Detect which cell encompasses the target text, then output its [X, Y] center coordinate. 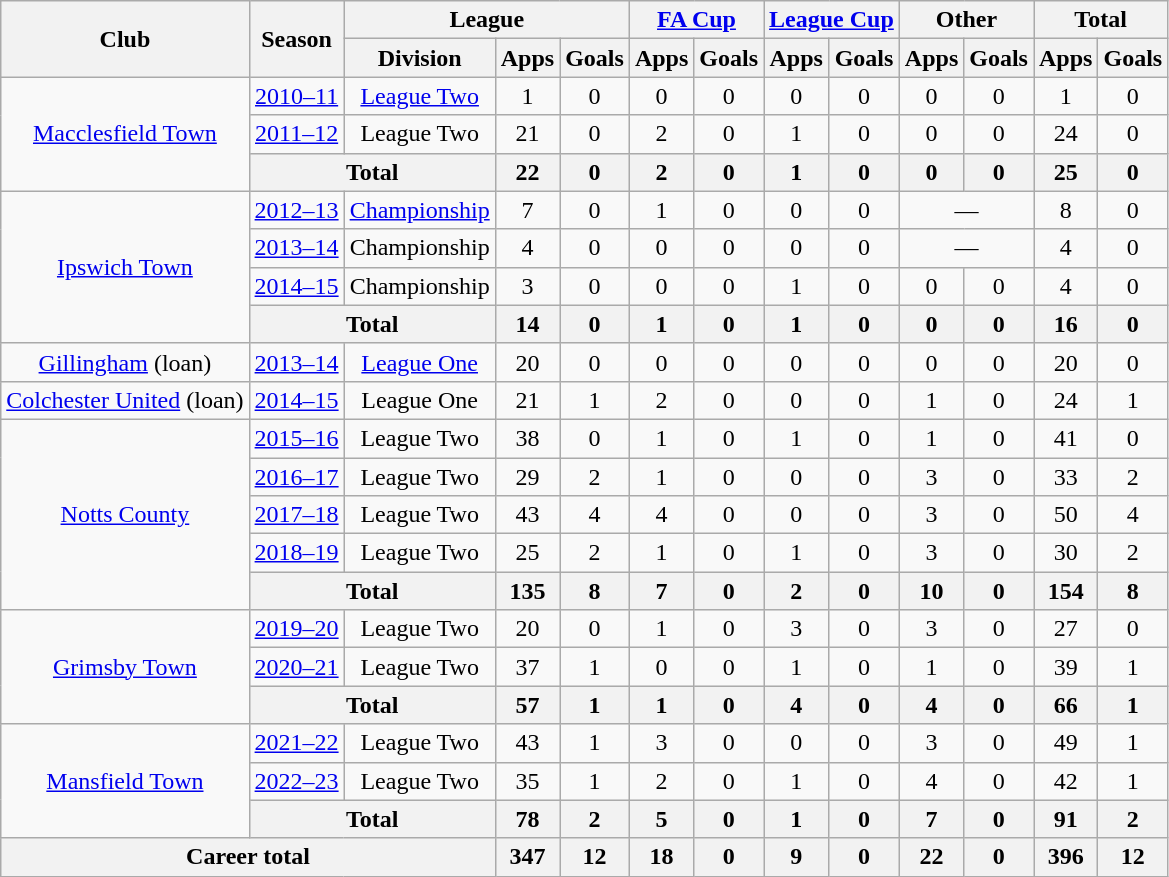
29 [527, 477]
49 [1066, 743]
2017–18 [296, 515]
Notts County [125, 514]
78 [527, 819]
27 [1066, 629]
50 [1066, 515]
Other [966, 20]
57 [527, 705]
League Cup [832, 20]
347 [527, 857]
2011–12 [296, 134]
2015–16 [296, 438]
91 [1066, 819]
10 [931, 591]
2010–11 [296, 96]
39 [1066, 667]
Colchester United (loan) [125, 400]
135 [527, 591]
Macclesfield Town [125, 134]
38 [527, 438]
37 [527, 667]
33 [1066, 477]
2019–20 [296, 629]
Gillingham (loan) [125, 362]
35 [527, 781]
Grimsby Town [125, 667]
41 [1066, 438]
2012–13 [296, 210]
396 [1066, 857]
30 [1066, 553]
Season [296, 39]
2018–19 [296, 553]
Ipswich Town [125, 267]
Career total [248, 857]
Division [420, 58]
5 [661, 819]
2016–17 [296, 477]
18 [661, 857]
2021–22 [296, 743]
Mansfield Town [125, 781]
16 [1066, 324]
66 [1066, 705]
154 [1066, 591]
42 [1066, 781]
2022–23 [296, 781]
Club [125, 39]
FA Cup [696, 20]
9 [796, 857]
14 [527, 324]
2020–21 [296, 667]
League [486, 20]
